Provide the [X, Y] coordinate of the cell's center where the given text is located.  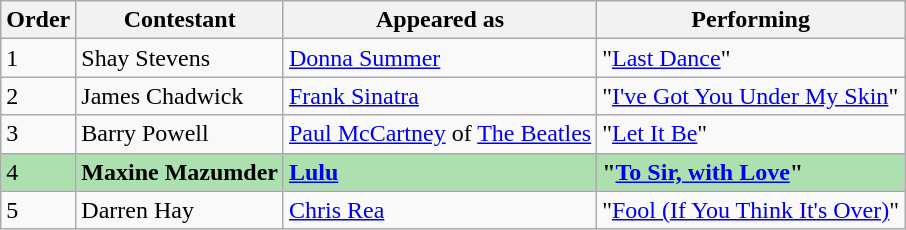
Performing [751, 20]
Appeared as [440, 20]
1 [38, 58]
"I've Got You Under My Skin" [751, 96]
4 [38, 172]
Shay Stevens [180, 58]
Frank Sinatra [440, 96]
Darren Hay [180, 210]
James Chadwick [180, 96]
2 [38, 96]
"Let It Be" [751, 134]
Lulu [440, 172]
Barry Powell [180, 134]
Chris Rea [440, 210]
"To Sir, with Love" [751, 172]
"Fool (If You Think It's Over)" [751, 210]
Maxine Mazumder [180, 172]
3 [38, 134]
5 [38, 210]
Order [38, 20]
Contestant [180, 20]
Donna Summer [440, 58]
Paul McCartney of The Beatles [440, 134]
"Last Dance" [751, 58]
